Locate the cell with the specified text and output its [x, y] center coordinate. 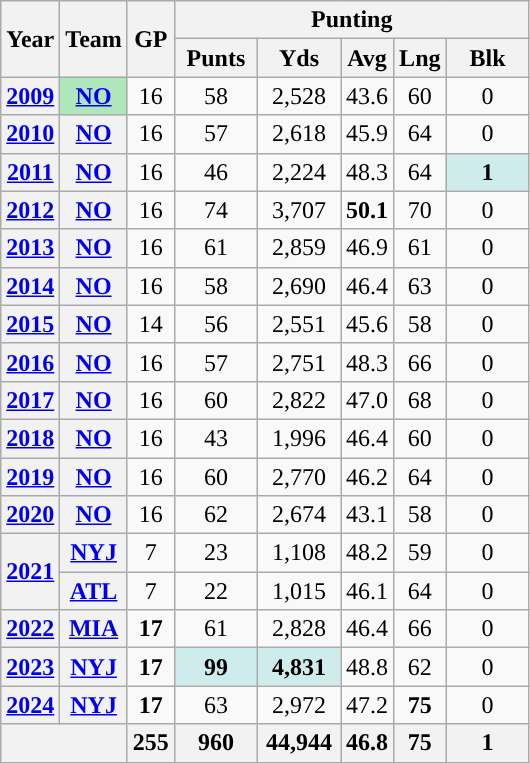
59 [420, 553]
74 [216, 210]
46.9 [368, 248]
48.2 [368, 553]
2009 [30, 96]
2011 [30, 172]
2012 [30, 210]
99 [216, 667]
50.1 [368, 210]
Punts [216, 58]
45.6 [368, 324]
23 [216, 553]
14 [150, 324]
Lng [420, 58]
2021 [30, 572]
2,770 [298, 477]
GP [150, 39]
255 [150, 743]
2,551 [298, 324]
22 [216, 591]
1,996 [298, 438]
Yds [298, 58]
47.2 [368, 705]
48.8 [368, 667]
43 [216, 438]
3,707 [298, 210]
46.8 [368, 743]
2014 [30, 286]
43.6 [368, 96]
2,618 [298, 134]
45.9 [368, 134]
2010 [30, 134]
2013 [30, 248]
Avg [368, 58]
2,822 [298, 400]
43.1 [368, 515]
2016 [30, 362]
ATL [94, 591]
70 [420, 210]
2022 [30, 629]
2015 [30, 324]
Team [94, 39]
2,972 [298, 705]
2,224 [298, 172]
Year [30, 39]
960 [216, 743]
44,944 [298, 743]
2,859 [298, 248]
47.0 [368, 400]
46.1 [368, 591]
2017 [30, 400]
2,751 [298, 362]
46 [216, 172]
4,831 [298, 667]
Blk [488, 58]
46.2 [368, 477]
2024 [30, 705]
1,015 [298, 591]
Punting [352, 20]
2019 [30, 477]
56 [216, 324]
2020 [30, 515]
1,108 [298, 553]
2,528 [298, 96]
2,828 [298, 629]
2018 [30, 438]
68 [420, 400]
2,690 [298, 286]
MIA [94, 629]
2,674 [298, 515]
2023 [30, 667]
